Search for the cell housing the specified text and yield its (x, y) center coordinate. 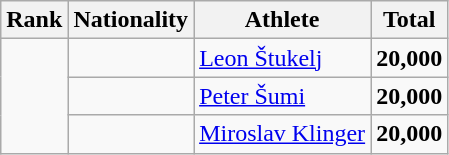
Miroslav Klinger (282, 134)
Peter Šumi (282, 96)
Rank (34, 20)
Nationality (131, 20)
Leon Štukelj (282, 58)
Athlete (282, 20)
Total (410, 20)
